For the text-containing cell, return its midpoint in (X, Y) coordinate format. 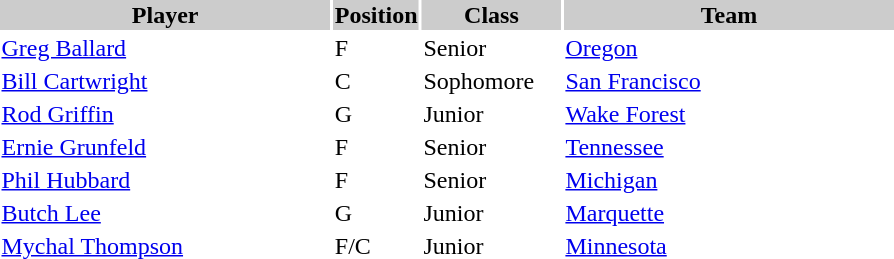
Greg Ballard (165, 48)
Butch Lee (165, 213)
Michigan (729, 180)
Position (376, 15)
Wake Forest (729, 114)
Marquette (729, 213)
Tennessee (729, 147)
Rod Griffin (165, 114)
Player (165, 15)
Team (729, 15)
Oregon (729, 48)
Bill Cartwright (165, 81)
C (376, 81)
Ernie Grunfeld (165, 147)
San Francisco (729, 81)
Phil Hubbard (165, 180)
Sophomore (492, 81)
Class (492, 15)
